Search for the cell housing the specified text and yield its (X, Y) center coordinate. 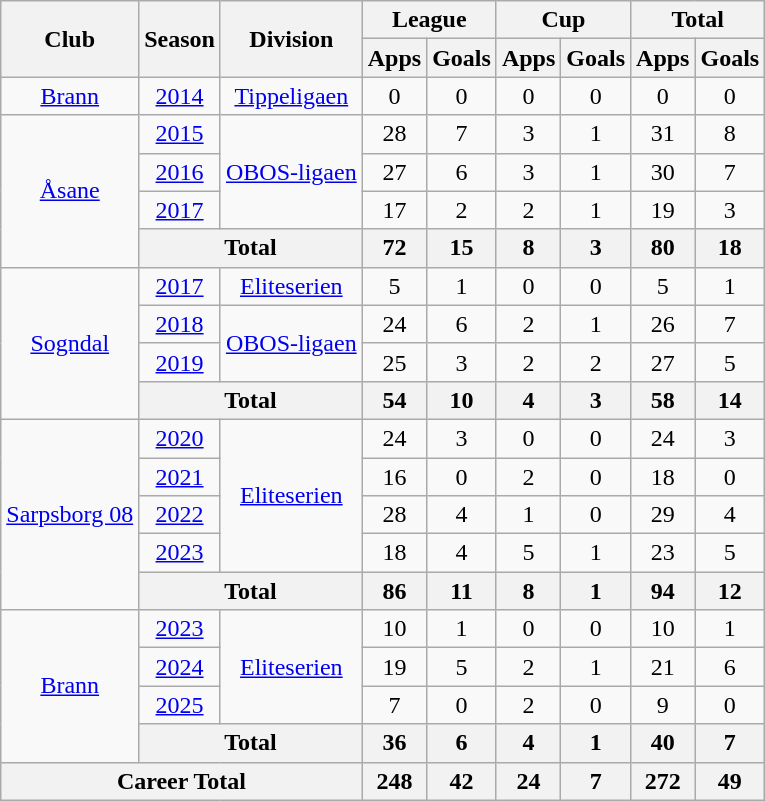
Division (291, 39)
15 (462, 248)
54 (394, 400)
2016 (180, 172)
Club (70, 39)
2018 (180, 324)
Season (180, 39)
58 (663, 400)
12 (730, 591)
36 (394, 743)
31 (663, 134)
Åsane (70, 191)
2025 (180, 705)
248 (394, 781)
272 (663, 781)
72 (394, 248)
League (429, 20)
Sogndal (70, 343)
2014 (180, 96)
2015 (180, 134)
42 (462, 781)
Sarpsborg 08 (70, 514)
29 (663, 515)
30 (663, 172)
2019 (180, 362)
21 (663, 667)
2020 (180, 438)
94 (663, 591)
2021 (180, 477)
23 (663, 553)
25 (394, 362)
40 (663, 743)
2022 (180, 515)
86 (394, 591)
26 (663, 324)
9 (663, 705)
Cup (563, 20)
Career Total (182, 781)
80 (663, 248)
16 (394, 477)
11 (462, 591)
14 (730, 400)
Tippeligaen (291, 96)
49 (730, 781)
2024 (180, 667)
17 (394, 210)
